From the cell containing the given text, extract its center point as (X, Y) coordinate. 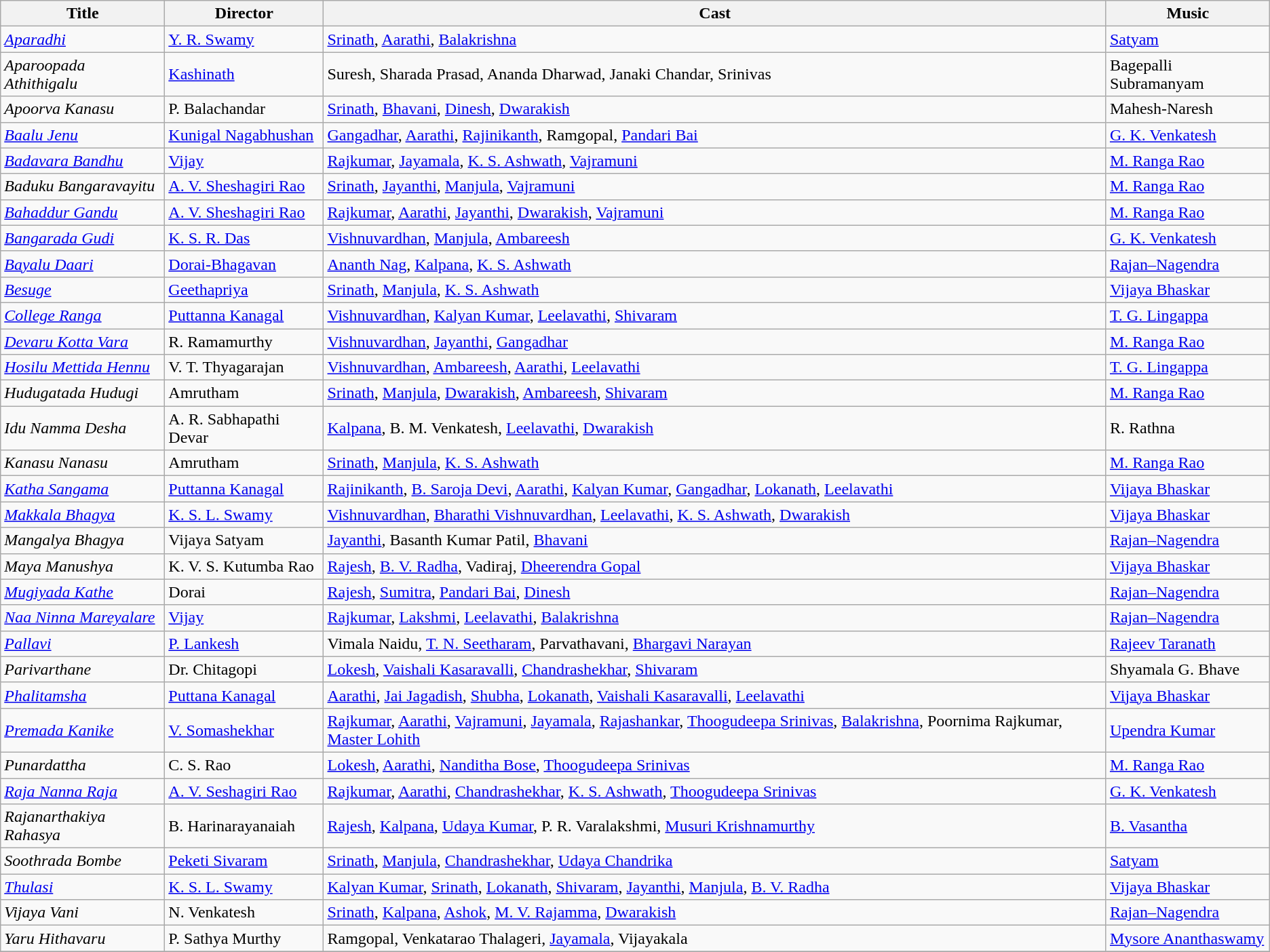
Ramgopal, Venkatarao Thalageri, Jayamala, Vijayakala (715, 938)
Peketi Sivaram (244, 861)
Rajesh, Sumitra, Pandari Bai, Dinesh (715, 592)
Bangarada Gudi (83, 238)
Aparoopada Athithigalu (83, 75)
Yaru Hithavaru (83, 938)
Vimala Naidu, T. N. Seetharam, Parvathavani, Bhargavi Narayan (715, 643)
Aparadhi (83, 39)
Upendra Kumar (1187, 730)
Music (1187, 14)
P. Balachandar (244, 109)
Hosilu Mettida Hennu (83, 368)
Rajkumar, Aarathi, Jayanthi, Dwarakish, Vajramuni (715, 212)
Rajkumar, Lakshmi, Leelavathi, Balakrishna (715, 618)
Y. R. Swamy (244, 39)
N. Venkatesh (244, 913)
Vishnuvardhan, Ambareesh, Aarathi, Leelavathi (715, 368)
Premada Kanike (83, 730)
Baalu Jenu (83, 135)
Baduku Bangaravayitu (83, 186)
Devaru Kotta Vara (83, 341)
Jayanthi, Basanth Kumar Patil, Bhavani (715, 540)
Dorai (244, 592)
Bagepalli Subramanyam (1187, 75)
Bayalu Daari (83, 264)
Mahesh-Naresh (1187, 109)
Director (244, 14)
Vijaya Satyam (244, 540)
Vishnuvardhan, Jayanthi, Gangadhar (715, 341)
Mysore Ananthaswamy (1187, 938)
Mugiyada Kathe (83, 592)
Kashinath (244, 75)
Rajanarthakiya Rahasya (83, 826)
Kalpana, B. M. Venkatesh, Leelavathi, Dwarakish (715, 429)
Lokesh, Vaishali Kasaravalli, Chandrashekhar, Shivaram (715, 669)
Rajesh, Kalpana, Udaya Kumar, P. R. Varalakshmi, Musuri Krishnamurthy (715, 826)
Hudugatada Hudugi (83, 393)
Rajinikanth, B. Saroja Devi, Aarathi, Kalyan Kumar, Gangadhar, Lokanath, Leelavathi (715, 489)
A. R. Sabhapathi Devar (244, 429)
College Ranga (83, 315)
Ananth Nag, Kalpana, K. S. Ashwath (715, 264)
Kunigal Nagabhushan (244, 135)
A. V. Seshagiri Rao (244, 791)
Rajeev Taranath (1187, 643)
Punardattha (83, 765)
Pallavi (83, 643)
Title (83, 14)
Rajkumar, Aarathi, Chandrashekhar, K. S. Ashwath, Thoogudeepa Srinivas (715, 791)
Dr. Chitagopi (244, 669)
Vijaya Vani (83, 913)
Raja Nanna Raja (83, 791)
Naa Ninna Mareyalare (83, 618)
Gangadhar, Aarathi, Rajinikanth, Ramgopal, Pandari Bai (715, 135)
Puttana Kanagal (244, 695)
Srinath, Jayanthi, Manjula, Vajramuni (715, 186)
Phalitamsha (83, 695)
B. Vasantha (1187, 826)
V. T. Thyagarajan (244, 368)
Suresh, Sharada Prasad, Ananda Dharwad, Janaki Chandar, Srinivas (715, 75)
R. Rathna (1187, 429)
Lokesh, Aarathi, Nanditha Bose, Thoogudeepa Srinivas (715, 765)
Rajesh, B. V. Radha, Vadiraj, Dheerendra Gopal (715, 566)
Shyamala G. Bhave (1187, 669)
Maya Manushya (83, 566)
Dorai-Bhagavan (244, 264)
Cast (715, 14)
Srinath, Aarathi, Balakrishna (715, 39)
Rajkumar, Jayamala, K. S. Ashwath, Vajramuni (715, 161)
Srinath, Bhavani, Dinesh, Dwarakish (715, 109)
Katha Sangama (83, 489)
Srinath, Manjula, Dwarakish, Ambareesh, Shivaram (715, 393)
Parivarthane (83, 669)
Badavara Bandhu (83, 161)
Aarathi, Jai Jagadish, Shubha, Lokanath, Vaishali Kasaravalli, Leelavathi (715, 695)
Vishnuvardhan, Kalyan Kumar, Leelavathi, Shivaram (715, 315)
Rajkumar, Aarathi, Vajramuni, Jayamala, Rajashankar, Thoogudeepa Srinivas, Balakrishna, Poornima Rajkumar, Master Lohith (715, 730)
V. Somashekhar (244, 730)
Soothrada Bombe (83, 861)
Kanasu Nanasu (83, 463)
Bahaddur Gandu (83, 212)
Apoorva Kanasu (83, 109)
Srinath, Manjula, Chandrashekhar, Udaya Chandrika (715, 861)
B. Harinarayanaiah (244, 826)
K. V. S. Kutumba Rao (244, 566)
Kalyan Kumar, Srinath, Lokanath, Shivaram, Jayanthi, Manjula, B. V. Radha (715, 887)
C. S. Rao (244, 765)
Srinath, Kalpana, Ashok, M. V. Rajamma, Dwarakish (715, 913)
Makkala Bhagya (83, 515)
Vishnuvardhan, Manjula, Ambareesh (715, 238)
Idu Namma Desha (83, 429)
Geethapriya (244, 290)
K. S. R. Das (244, 238)
P. Lankesh (244, 643)
Thulasi (83, 887)
Mangalya Bhagya (83, 540)
R. Ramamurthy (244, 341)
P. Sathya Murthy (244, 938)
Besuge (83, 290)
Vishnuvardhan, Bharathi Vishnuvardhan, Leelavathi, K. S. Ashwath, Dwarakish (715, 515)
